Scan for the cell matching the given text and deliver its [X, Y] coordinate at center. 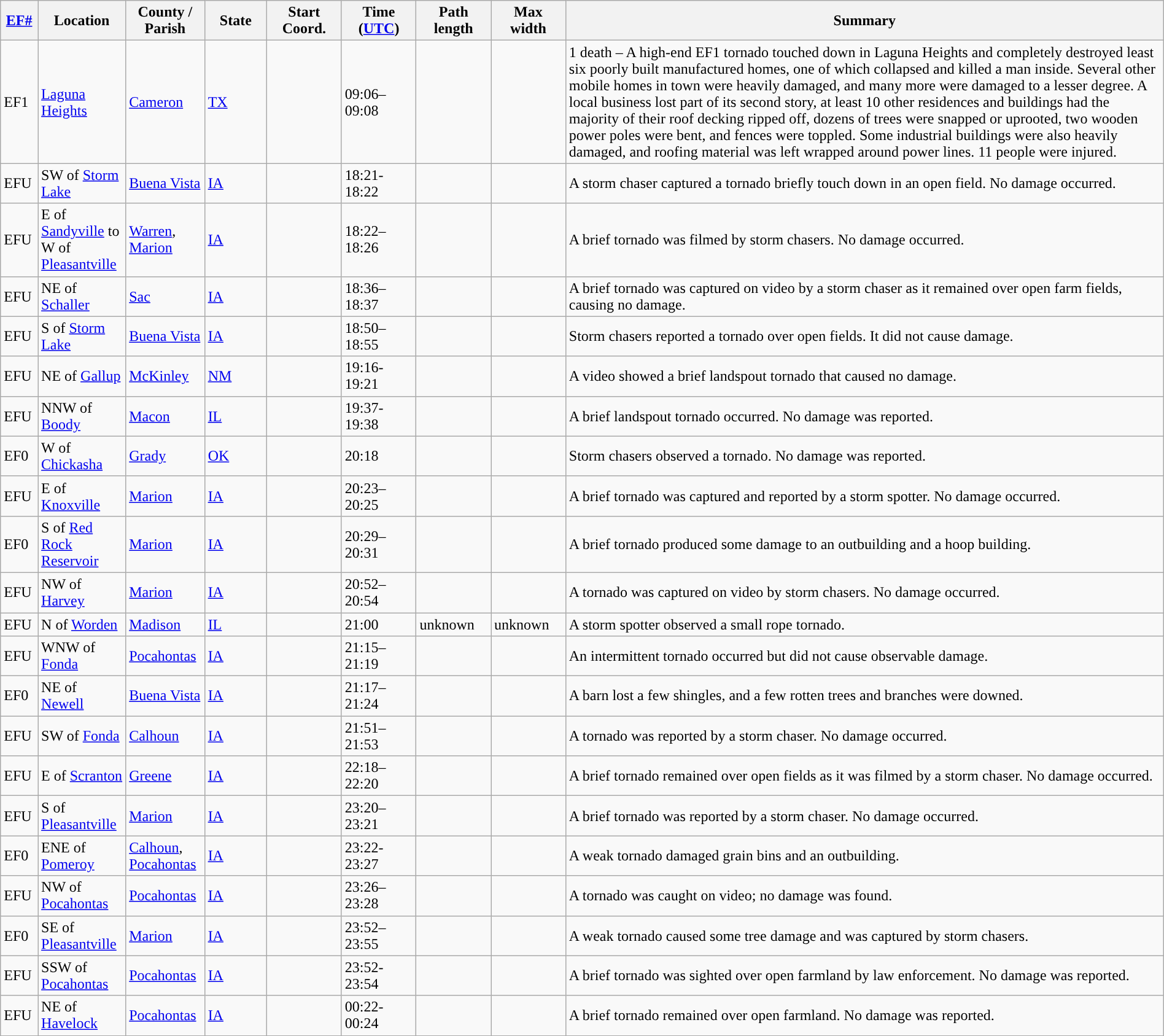
Calhoun [165, 736]
Location [82, 21]
20:18 [379, 456]
A weak tornado damaged grain bins and an outbuilding. [864, 856]
An intermittent tornado occurred but did not cause observable damage. [864, 656]
Grady [165, 456]
A weak tornado caused some tree damage and was captured by storm chasers. [864, 936]
A barn lost a few shingles, and a few rotten trees and branches were downed. [864, 696]
A brief tornado was filmed by storm chasers. No damage occurred. [864, 240]
A brief tornado remained over open farmland. No damage was reported. [864, 1016]
20:52–20:54 [379, 592]
Storm chasers reported a tornado over open fields. It did not cause damage. [864, 337]
OK [236, 456]
NE of Schaller [82, 296]
A tornado was caught on video; no damage was found. [864, 895]
N of Worden [82, 625]
Warren, Marion [165, 240]
A brief tornado was sighted over open farmland by law enforcement. No damage was reported. [864, 975]
20:23–20:25 [379, 496]
NNW of Boody [82, 416]
A storm chaser captured a tornado briefly touch down in an open field. No damage occurred. [864, 183]
NM [236, 376]
Max width [529, 21]
Sac [165, 296]
E of Scranton [82, 776]
21:15–21:19 [379, 656]
Path length [454, 21]
A brief tornado was captured on video by a storm chaser as it remained over open farm fields, causing no damage. [864, 296]
23:26–23:28 [379, 895]
A tornado was reported by a storm chaser. No damage occurred. [864, 736]
Greene [165, 776]
Macon [165, 416]
NE of Newell [82, 696]
A brief tornado remained over open fields as it was filmed by a storm chaser. No damage occurred. [864, 776]
23:22-23:27 [379, 856]
22:18–22:20 [379, 776]
19:37-19:38 [379, 416]
18:21-18:22 [379, 183]
Cameron [165, 102]
NE of Havelock [82, 1016]
E of Sandyville to W of Pleasantville [82, 240]
18:36–18:37 [379, 296]
A brief tornado was reported by a storm chaser. No damage occurred. [864, 816]
SW of Fonda [82, 736]
WNW of Fonda [82, 656]
A brief landspout tornado occurred. No damage was reported. [864, 416]
20:29–20:31 [379, 544]
State [236, 21]
NW of Harvey [82, 592]
NE of Gallup [82, 376]
EF# [20, 21]
A brief tornado produced some damage to an outbuilding and a hoop building. [864, 544]
S of Pleasantville [82, 816]
19:16-19:21 [379, 376]
18:22–18:26 [379, 240]
SE of Pleasantville [82, 936]
TX [236, 102]
00:22-00:24 [379, 1016]
SSW of Pocahontas [82, 975]
W of Chickasha [82, 456]
Madison [165, 625]
NW of Pocahontas [82, 895]
A tornado was captured on video by storm chasers. No damage occurred. [864, 592]
21:00 [379, 625]
S of Storm Lake [82, 337]
Laguna Heights [82, 102]
Storm chasers observed a tornado. No damage was reported. [864, 456]
09:06–09:08 [379, 102]
E of Knoxville [82, 496]
EF1 [20, 102]
Start Coord. [305, 21]
ENE of Pomeroy [82, 856]
21:17–21:24 [379, 696]
Time (UTC) [379, 21]
23:20–23:21 [379, 816]
23:52-23:54 [379, 975]
A video showed a brief landspout tornado that caused no damage. [864, 376]
S of Red Rock Reservoir [82, 544]
Calhoun, Pocahontas [165, 856]
A brief tornado was captured and reported by a storm spotter. No damage occurred. [864, 496]
A storm spotter observed a small rope tornado. [864, 625]
County / Parish [165, 21]
18:50–18:55 [379, 337]
Summary [864, 21]
21:51–21:53 [379, 736]
McKinley [165, 376]
SW of Storm Lake [82, 183]
23:52–23:55 [379, 936]
